Pinpoint the cell where the given text exists, returning its [X, Y] midpoint coordinate. 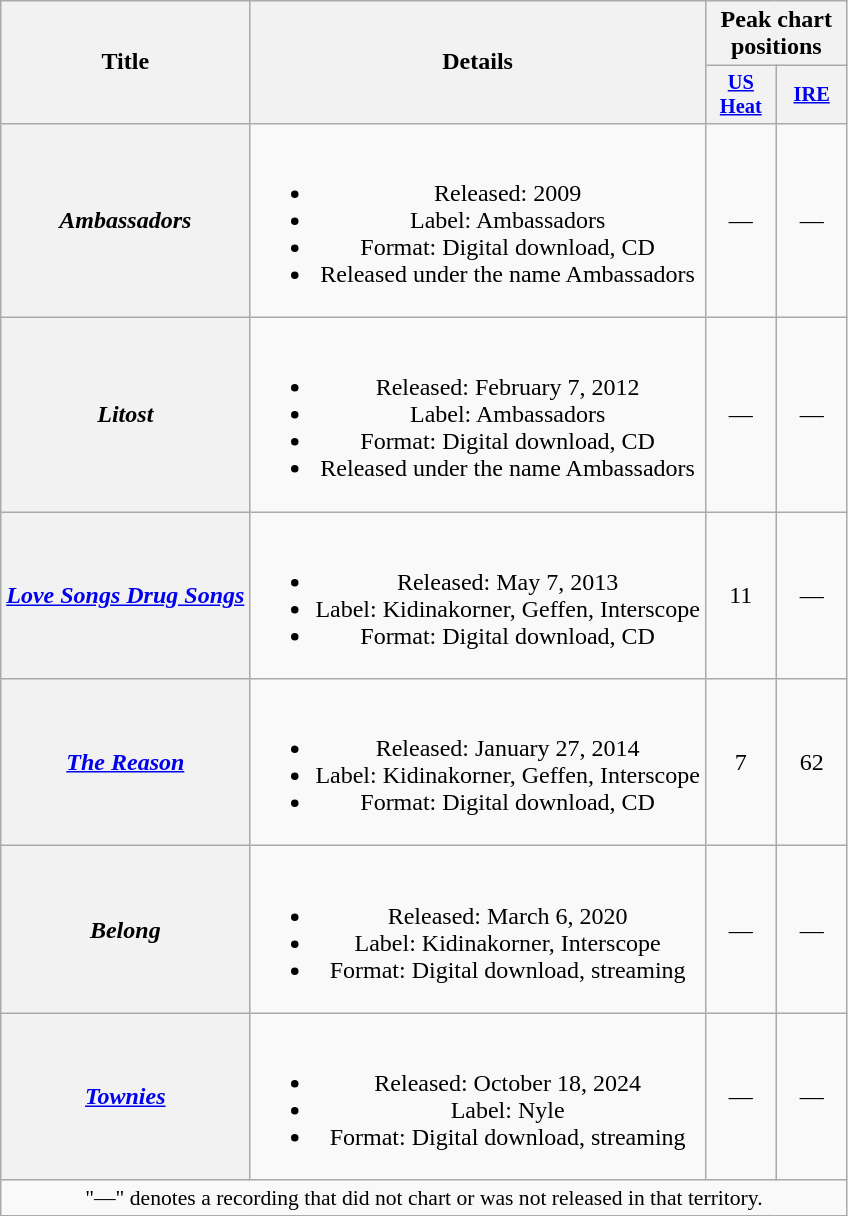
Released: 2009Label: AmbassadorsFormat: Digital download, CDReleased under the name Ambassadors [478, 220]
Released: May 7, 2013Label: Kidinakorner, Geffen, InterscopeFormat: Digital download, CD [478, 596]
Townies [126, 1096]
Belong [126, 930]
11 [740, 596]
Released: January 27, 2014Label: Kidinakorner, Geffen, InterscopeFormat: Digital download, CD [478, 762]
Details [478, 62]
Released: March 6, 2020Label: Kidinakorner, InterscopeFormat: Digital download, streaming [478, 930]
US Heat [740, 95]
Released: February 7, 2012Label: AmbassadorsFormat: Digital download, CDReleased under the name Ambassadors [478, 415]
"—" denotes a recording that did not chart or was not released in that territory. [424, 1198]
Peak chart positions [776, 34]
Released: October 18, 2024Label: NyleFormat: Digital download, streaming [478, 1096]
Love Songs Drug Songs [126, 596]
The Reason [126, 762]
Ambassadors [126, 220]
7 [740, 762]
Title [126, 62]
IRE [812, 95]
62 [812, 762]
Litost [126, 415]
